Return the [x, y] coordinate for the center point of the cell that contains the specified text.  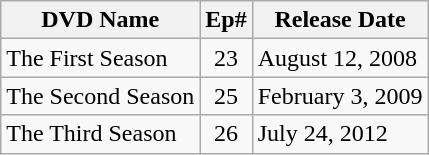
Ep# [226, 20]
The First Season [100, 58]
February 3, 2009 [340, 96]
The Third Season [100, 134]
26 [226, 134]
The Second Season [100, 96]
DVD Name [100, 20]
25 [226, 96]
Release Date [340, 20]
23 [226, 58]
August 12, 2008 [340, 58]
July 24, 2012 [340, 134]
